Return the (x, y) coordinate for the center point of the cell that contains the specified text.  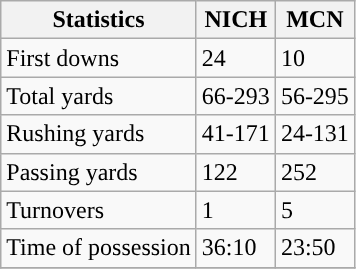
Total yards (99, 96)
56-295 (314, 96)
5 (314, 210)
10 (314, 58)
Passing yards (99, 172)
1 (236, 210)
NICH (236, 20)
MCN (314, 20)
24-131 (314, 134)
23:50 (314, 248)
Time of possession (99, 248)
41-171 (236, 134)
66-293 (236, 96)
122 (236, 172)
Rushing yards (99, 134)
Turnovers (99, 210)
Statistics (99, 20)
24 (236, 58)
36:10 (236, 248)
First downs (99, 58)
252 (314, 172)
